Pinpoint the cell where the given text exists, returning its (x, y) midpoint coordinate. 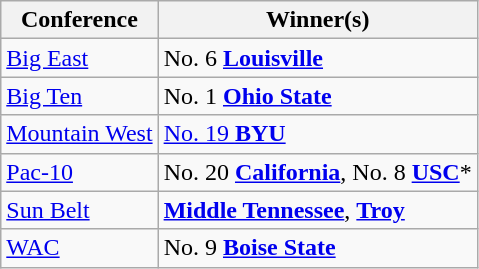
Pac-10 (80, 172)
No. 9 Boise State (318, 248)
Mountain West (80, 134)
Middle Tennessee, Troy (318, 210)
No. 1 Ohio State (318, 96)
Sun Belt (80, 210)
No. 6 Louisville (318, 58)
No. 19 BYU (318, 134)
Conference (80, 20)
No. 20 California, No. 8 USC* (318, 172)
Big Ten (80, 96)
Winner(s) (318, 20)
WAC (80, 248)
Big East (80, 58)
